Capture the cell that displays the provided text and extract its [X, Y] central coordinate. 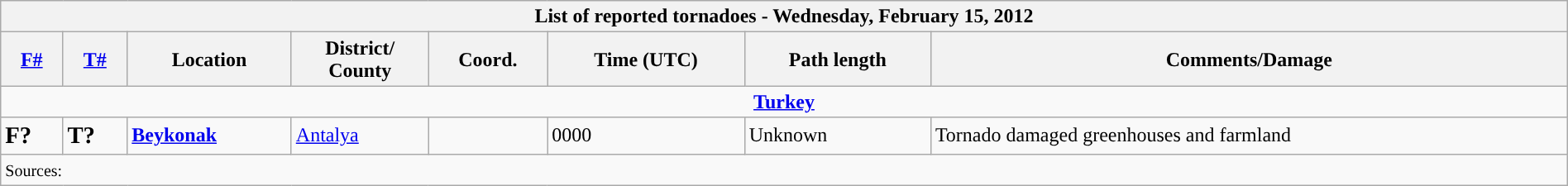
T? [95, 136]
F? [31, 136]
Tornado damaged greenhouses and farmland [1249, 136]
Antalya [360, 136]
Sources: [784, 169]
District/County [360, 60]
Comments/Damage [1249, 60]
F# [31, 60]
List of reported tornadoes - Wednesday, February 15, 2012 [784, 17]
Beykonak [209, 136]
Turkey [784, 102]
T# [95, 60]
Coord. [488, 60]
Time (UTC) [646, 60]
0000 [646, 136]
Path length [837, 60]
Location [209, 60]
Unknown [837, 136]
